Detect which cell encompasses the target text, then output its [x, y] center coordinate. 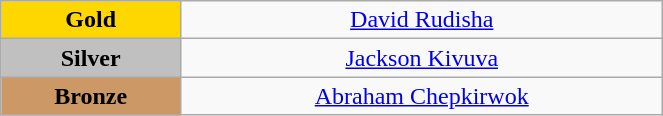
Jackson Kivuva [422, 58]
Silver [91, 58]
Bronze [91, 96]
Gold [91, 20]
David Rudisha [422, 20]
Abraham Chepkirwok [422, 96]
